Determine the [x, y] coordinate at the center of the cell enclosing the given text.  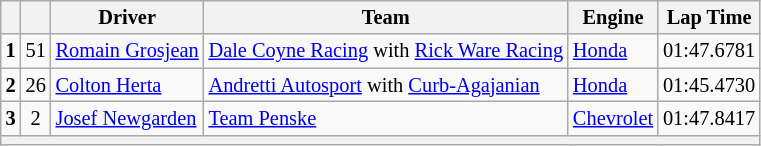
Colton Herta [128, 85]
Lap Time [709, 17]
01:47.8417 [709, 118]
51 [36, 51]
26 [36, 85]
Romain Grosjean [128, 51]
Team Penske [386, 118]
Chevrolet [613, 118]
Engine [613, 17]
01:47.6781 [709, 51]
Driver [128, 17]
1 [11, 51]
Josef Newgarden [128, 118]
Andretti Autosport with Curb-Agajanian [386, 85]
Team [386, 17]
3 [11, 118]
Dale Coyne Racing with Rick Ware Racing [386, 51]
01:45.4730 [709, 85]
